Extract the [X, Y] coordinate from the center of the cell holding the provided text.  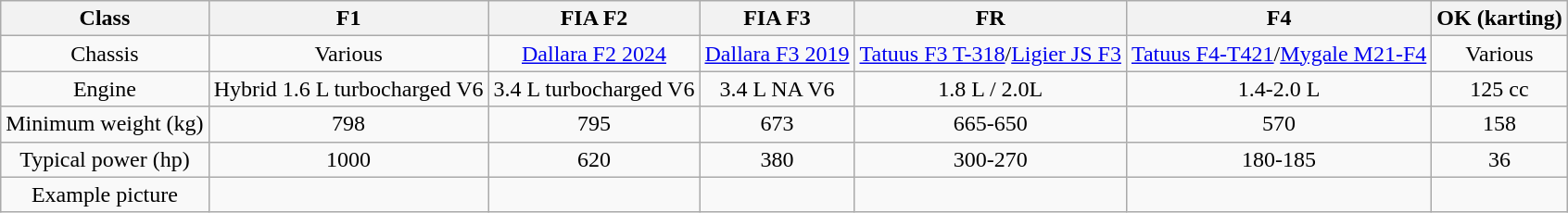
300-270 [990, 159]
570 [1279, 124]
3.4 L NA V6 [777, 89]
F4 [1279, 19]
Tatuus F3 T-318/Ligier JS F3 [990, 54]
665-650 [990, 124]
158 [1499, 124]
Dallara F2 2024 [594, 54]
1.8 L / 2.0L [990, 89]
FIA F3 [777, 19]
Minimum weight (kg) [105, 124]
Dallara F3 2019 [777, 54]
Class [105, 19]
125 cc [1499, 89]
Example picture [105, 194]
795 [594, 124]
Engine [105, 89]
673 [777, 124]
FR [990, 19]
3.4 L turbocharged V6 [594, 89]
1000 [348, 159]
180-185 [1279, 159]
Typical power (hp) [105, 159]
OK (karting) [1499, 19]
Tatuus F4-T421/Mygale M21-F4 [1279, 54]
F1 [348, 19]
36 [1499, 159]
380 [777, 159]
FIA F2 [594, 19]
798 [348, 124]
Hybrid 1.6 L turbocharged V6 [348, 89]
1.4-2.0 L [1279, 89]
620 [594, 159]
Chassis [105, 54]
